Determine the [X, Y] coordinate at the center of the cell enclosing the given text.  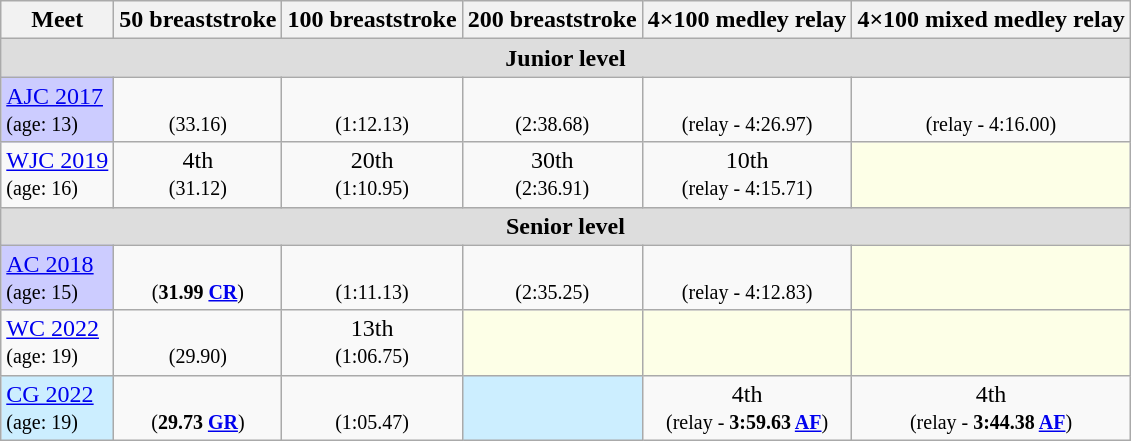
(relay - 4:26.97) [747, 110]
(relay - 4:12.83) [747, 278]
(31.99 CR) [198, 278]
4×100 mixed medley relay [991, 20]
(1:11.13) [372, 278]
(2:38.68) [552, 110]
AC 2018(age: 15) [58, 278]
CG 2022(age: 19) [58, 408]
(29.90) [198, 342]
(29.73 GR) [198, 408]
AJC 2017(age: 13) [58, 110]
(relay - 4:16.00) [991, 110]
4th(relay - 3:44.38 AF) [991, 408]
(1:12.13) [372, 110]
30th(2:36.91) [552, 174]
200 breaststroke [552, 20]
10th(relay - 4:15.71) [747, 174]
13th(1:06.75) [372, 342]
Meet [58, 20]
Junior level [566, 58]
WC 2022(age: 19) [58, 342]
(33.16) [198, 110]
(1:05.47) [372, 408]
Senior level [566, 226]
20th(1:10.95) [372, 174]
4th(31.12) [198, 174]
WJC 2019(age: 16) [58, 174]
(2:35.25) [552, 278]
50 breaststroke [198, 20]
4×100 medley relay [747, 20]
4th(relay - 3:59.63 AF) [747, 408]
100 breaststroke [372, 20]
